Output the (x, y) coordinate of the center of the cell containing the given text.  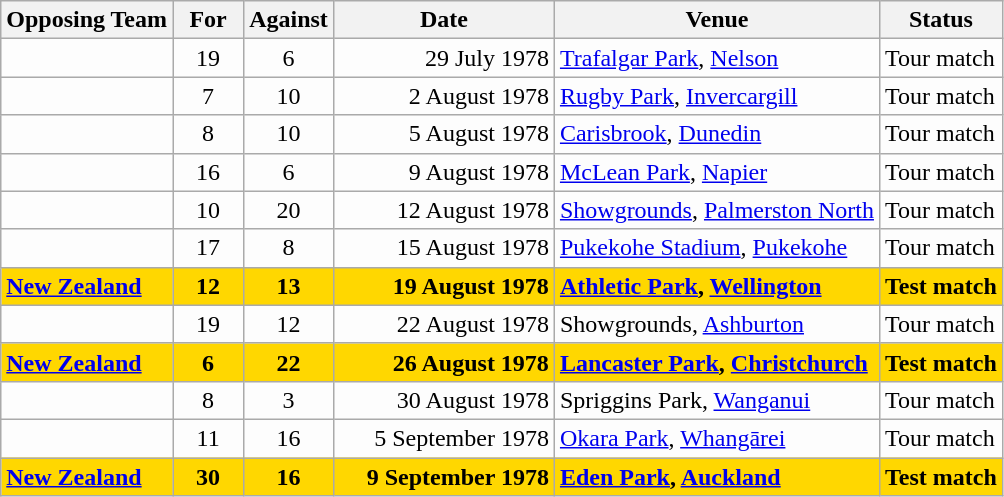
9 September 1978 (444, 477)
9 August 1978 (444, 172)
29 July 1978 (444, 58)
Date (444, 20)
17 (208, 248)
13 (289, 286)
McLean Park, Napier (716, 172)
22 August 1978 (444, 324)
11 (208, 438)
15 August 1978 (444, 248)
22 (289, 362)
Carisbrook, Dunedin (716, 134)
Showgrounds, Palmerston North (716, 210)
20 (289, 210)
Against (289, 20)
30 (208, 477)
7 (208, 96)
19 August 1978 (444, 286)
Rugby Park, Invercargill (716, 96)
3 (289, 400)
Venue (716, 20)
Opposing Team (87, 20)
30 August 1978 (444, 400)
Eden Park, Auckland (716, 477)
2 August 1978 (444, 96)
For (208, 20)
26 August 1978 (444, 362)
5 August 1978 (444, 134)
Showgrounds, Ashburton (716, 324)
Status (940, 20)
Lancaster Park, Christchurch (716, 362)
Spriggins Park, Wanganui (716, 400)
Athletic Park, Wellington (716, 286)
12 August 1978 (444, 210)
Trafalgar Park, Nelson (716, 58)
5 September 1978 (444, 438)
Pukekohe Stadium, Pukekohe (716, 248)
Okara Park, Whangārei (716, 438)
